Scan for the cell matching the given text and deliver its [x, y] coordinate at center. 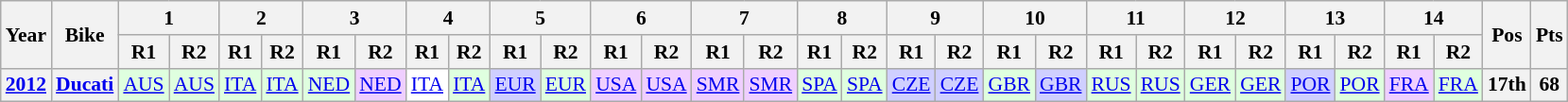
2 [261, 18]
14 [1434, 18]
Year [26, 34]
10 [1034, 18]
11 [1136, 18]
68 [1550, 85]
2012 [26, 85]
17th [1507, 85]
Pos [1507, 34]
9 [936, 18]
8 [841, 18]
4 [448, 18]
Ducati [85, 85]
1 [168, 18]
3 [355, 18]
6 [641, 18]
12 [1236, 18]
13 [1335, 18]
5 [541, 18]
Bike [85, 34]
Pts [1550, 34]
7 [745, 18]
